Detect which cell encompasses the target text, then output its [x, y] center coordinate. 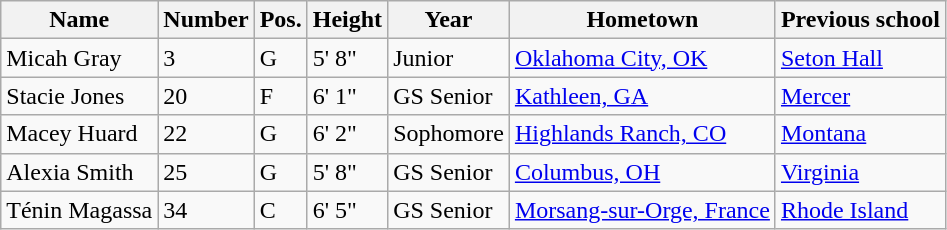
Height [347, 20]
6' 5" [347, 210]
Year [449, 20]
20 [206, 96]
22 [206, 134]
Columbus, OH [642, 172]
C [280, 210]
Virginia [860, 172]
Hometown [642, 20]
Sophomore [449, 134]
Montana [860, 134]
Micah Gray [80, 58]
Morsang-sur-Orge, France [642, 210]
3 [206, 58]
Rhode Island [860, 210]
Name [80, 20]
Junior [449, 58]
Seton Hall [860, 58]
Macey Huard [80, 134]
Previous school [860, 20]
Oklahoma City, OK [642, 58]
F [280, 96]
Number [206, 20]
Alexia Smith [80, 172]
Mercer [860, 96]
34 [206, 210]
Highlands Ranch, CO [642, 134]
Ténin Magassa [80, 210]
Kathleen, GA [642, 96]
Pos. [280, 20]
25 [206, 172]
Stacie Jones [80, 96]
6' 1" [347, 96]
6' 2" [347, 134]
